Detect which cell encompasses the target text, then output its [x, y] center coordinate. 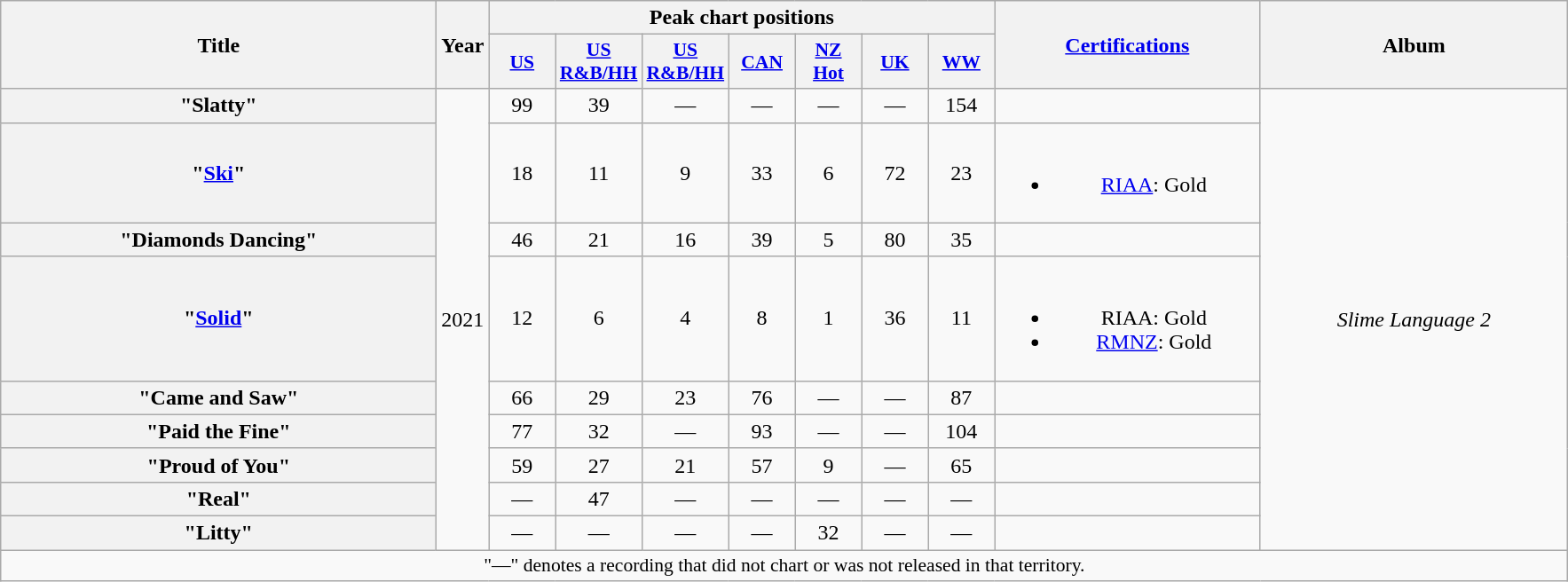
5 [829, 240]
WW [962, 62]
76 [761, 397]
80 [894, 240]
104 [962, 431]
Slime Language 2 [1414, 319]
8 [761, 319]
"Proud of You" [218, 465]
154 [962, 106]
"Diamonds Dancing" [218, 240]
"Litty" [218, 532]
"Ski" [218, 172]
Album [1414, 44]
RIAA: GoldRMNZ: Gold [1127, 319]
72 [894, 172]
27 [599, 465]
UK [894, 62]
77 [522, 431]
"Paid the Fine" [218, 431]
CAN [761, 62]
18 [522, 172]
36 [894, 319]
1 [829, 319]
99 [522, 106]
57 [761, 465]
"Real" [218, 499]
"Came and Saw" [218, 397]
Peak chart positions [742, 18]
33 [761, 172]
16 [685, 240]
US [522, 62]
59 [522, 465]
46 [522, 240]
47 [599, 499]
2021 [463, 319]
66 [522, 397]
12 [522, 319]
NZHot [829, 62]
4 [685, 319]
87 [962, 397]
93 [761, 431]
35 [962, 240]
Year [463, 44]
65 [962, 465]
29 [599, 397]
"—" denotes a recording that did not chart or was not released in that territory. [784, 566]
Certifications [1127, 44]
RIAA: Gold [1127, 172]
Title [218, 44]
"Solid" [218, 319]
"Slatty" [218, 106]
